For the text-containing cell, return its midpoint in (x, y) coordinate format. 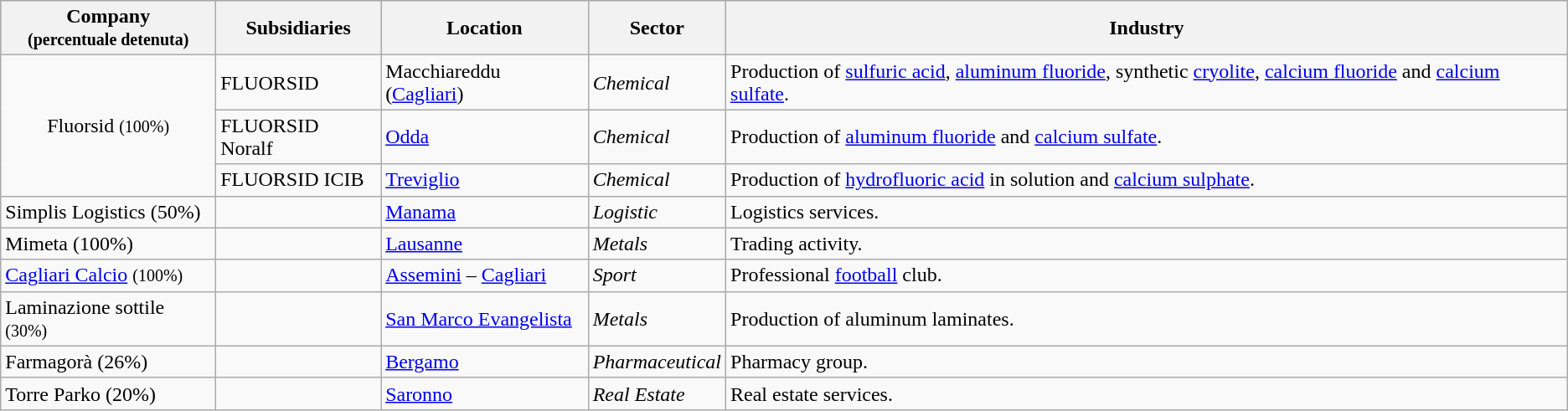
Lausanne (485, 244)
San Marco Evangelista (485, 318)
Pharmaceutical (657, 362)
Mimeta (100%) (109, 244)
Assemini – Cagliari (485, 275)
Bergamo (485, 362)
FLUORSID (298, 82)
FLUORSID Noralf (298, 137)
Real estate services. (1148, 393)
Farmagorà (26%) (109, 362)
Real Estate (657, 393)
Production of sulfuric acid, aluminum fluoride, synthetic cryolite, calcium fluoride and calcium sulfate. (1148, 82)
Odda (485, 137)
Location (485, 28)
Industry (1148, 28)
Logistic (657, 212)
Pharmacy group. (1148, 362)
Professional football club. (1148, 275)
Fluorsid (100%) (109, 126)
Subsidiaries (298, 28)
Production of hydrofluoric acid in solution and calcium sulphate. (1148, 180)
Cagliari Calcio (100%) (109, 275)
Macchiareddu (Cagliari) (485, 82)
Production of aluminum laminates. (1148, 318)
Company(percentuale detenuta) (109, 28)
Laminazione sottile (30%) (109, 318)
Manama (485, 212)
Treviglio (485, 180)
Torre Parko (20%) (109, 393)
Saronno (485, 393)
Logistics services. (1148, 212)
Sport (657, 275)
Sector (657, 28)
Simplis Logistics (50%) (109, 212)
Trading activity. (1148, 244)
Production of aluminum fluoride and calcium sulfate. (1148, 137)
FLUORSID ICIB (298, 180)
